Provide the [x, y] coordinate of the cell's center where the given text is located.  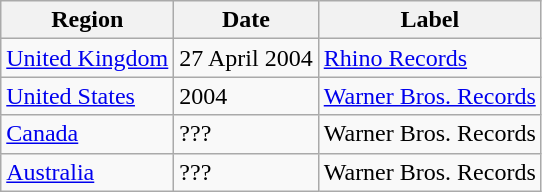
Label [430, 20]
27 April 2004 [246, 58]
Canada [88, 134]
United Kingdom [88, 58]
Region [88, 20]
United States [88, 96]
Australia [88, 172]
Date [246, 20]
2004 [246, 96]
Rhino Records [430, 58]
